Provide the [X, Y] coordinate of the cell's center where the given text is located.  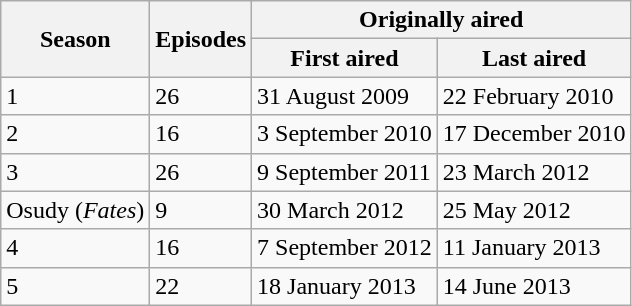
18 January 2013 [345, 286]
11 January 2013 [534, 248]
1 [76, 96]
25 May 2012 [534, 210]
Season [76, 39]
5 [76, 286]
3 [76, 172]
14 June 2013 [534, 286]
Originally aired [442, 20]
9 September 2011 [345, 172]
7 September 2012 [345, 248]
Osudy (Fates) [76, 210]
22 [201, 286]
3 September 2010 [345, 134]
31 August 2009 [345, 96]
Episodes [201, 39]
4 [76, 248]
17 December 2010 [534, 134]
2 [76, 134]
Last aired [534, 58]
First aired [345, 58]
30 March 2012 [345, 210]
9 [201, 210]
23 March 2012 [534, 172]
22 February 2010 [534, 96]
